Identify which cell holds the provided text, then report its [X, Y] central coordinate. 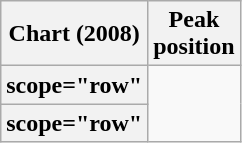
Chart (2008) [74, 34]
Peakposition [194, 34]
